For the text-containing cell, return its midpoint in [X, Y] coordinate format. 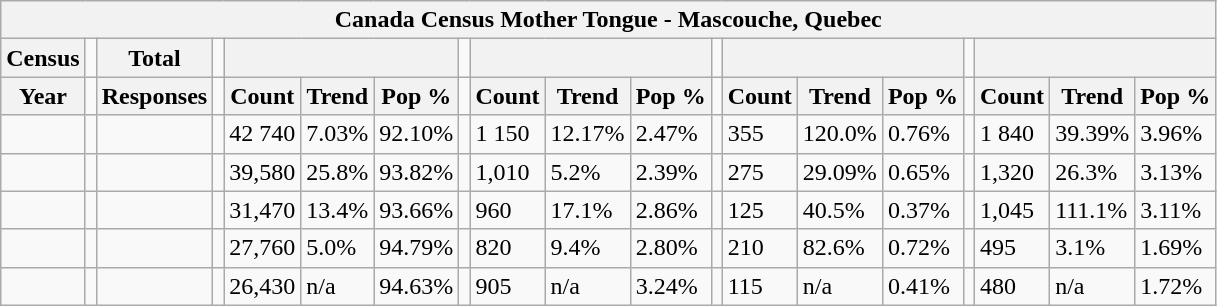
2.47% [670, 134]
905 [508, 286]
94.63% [416, 286]
1.69% [1176, 248]
1.72% [1176, 286]
Canada Census Mother Tongue - Mascouche, Quebec [608, 20]
0.37% [922, 210]
93.82% [416, 172]
1,045 [1012, 210]
820 [508, 248]
115 [760, 286]
1,320 [1012, 172]
39,580 [262, 172]
3.13% [1176, 172]
13.4% [338, 210]
7.03% [338, 134]
3.1% [1092, 248]
39.39% [1092, 134]
Responses [154, 96]
12.17% [588, 134]
3.96% [1176, 134]
355 [760, 134]
Census [43, 58]
2.86% [670, 210]
25.8% [338, 172]
93.66% [416, 210]
82.6% [840, 248]
125 [760, 210]
3.11% [1176, 210]
94.79% [416, 248]
1 840 [1012, 134]
2.39% [670, 172]
210 [760, 248]
29.09% [840, 172]
42 740 [262, 134]
3.24% [670, 286]
480 [1012, 286]
5.0% [338, 248]
111.1% [1092, 210]
0.72% [922, 248]
0.65% [922, 172]
495 [1012, 248]
17.1% [588, 210]
1 150 [508, 134]
275 [760, 172]
960 [508, 210]
120.0% [840, 134]
0.76% [922, 134]
Year [43, 96]
40.5% [840, 210]
31,470 [262, 210]
27,760 [262, 248]
1,010 [508, 172]
2.80% [670, 248]
26,430 [262, 286]
Total [154, 58]
92.10% [416, 134]
9.4% [588, 248]
26.3% [1092, 172]
5.2% [588, 172]
0.41% [922, 286]
